From the cell containing the given text, extract its center point as [X, Y] coordinate. 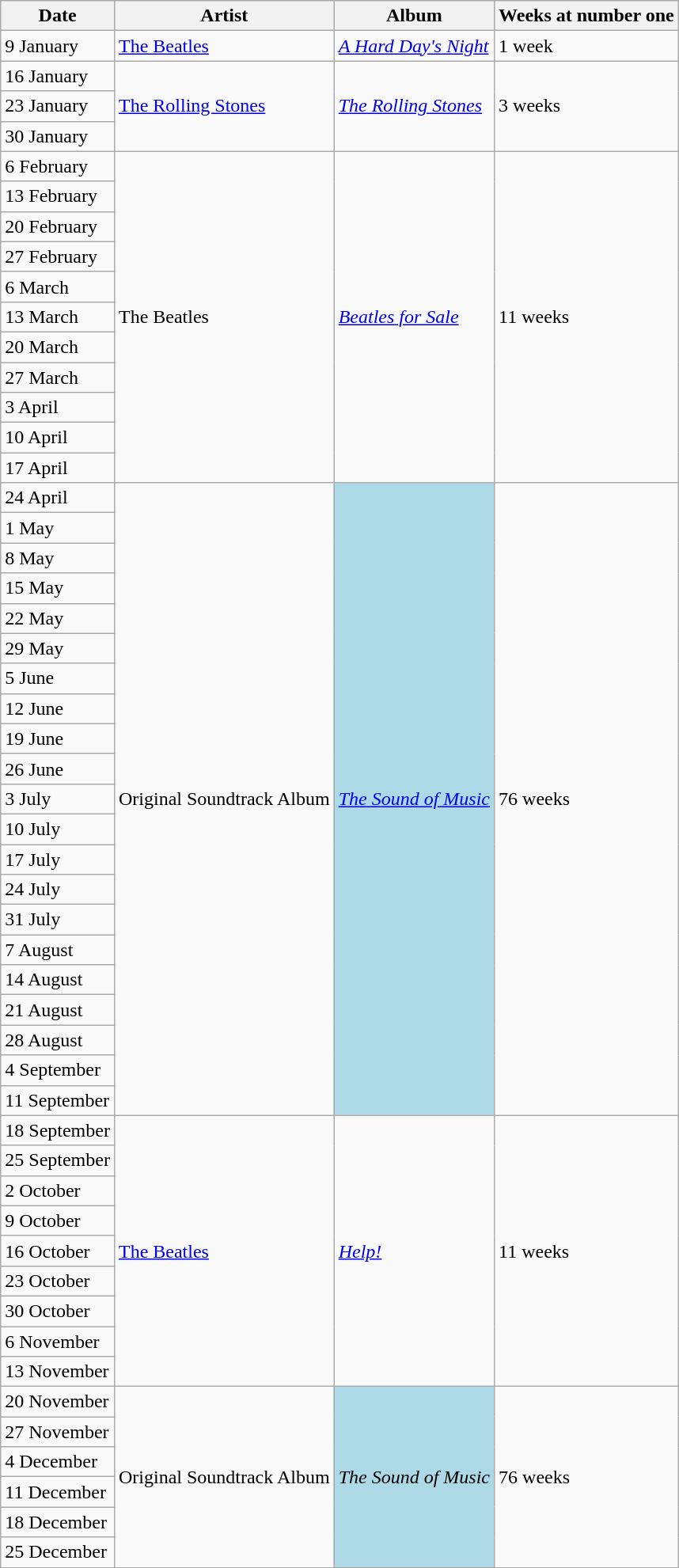
31 July [58, 920]
15 May [58, 588]
24 April [58, 498]
25 September [58, 1160]
18 September [58, 1130]
10 July [58, 829]
3 April [58, 408]
13 November [58, 1372]
27 November [58, 1432]
7 August [58, 950]
6 February [58, 166]
9 October [58, 1221]
29 May [58, 648]
Album [414, 16]
1 May [58, 528]
4 December [58, 1462]
8 May [58, 558]
6 March [58, 287]
4 September [58, 1070]
14 August [58, 980]
5 June [58, 678]
22 May [58, 618]
Artist [224, 16]
26 June [58, 769]
16 January [58, 76]
13 March [58, 317]
3 weeks [587, 106]
20 March [58, 347]
20 February [58, 226]
9 January [58, 46]
25 December [58, 1552]
23 October [58, 1281]
Date [58, 16]
19 June [58, 738]
A Hard Day's Night [414, 46]
Weeks at number one [587, 16]
12 June [58, 708]
11 September [58, 1100]
21 August [58, 1010]
17 April [58, 468]
17 July [58, 859]
10 April [58, 438]
11 December [58, 1492]
6 November [58, 1342]
27 March [58, 378]
18 December [58, 1522]
13 February [58, 196]
3 July [58, 799]
28 August [58, 1040]
Beatles for Sale [414, 317]
2 October [58, 1190]
30 January [58, 136]
Help! [414, 1251]
30 October [58, 1311]
20 November [58, 1402]
1 week [587, 46]
27 February [58, 256]
23 January [58, 106]
16 October [58, 1251]
24 July [58, 890]
